Return (X, Y) of the center of cell containing provided text 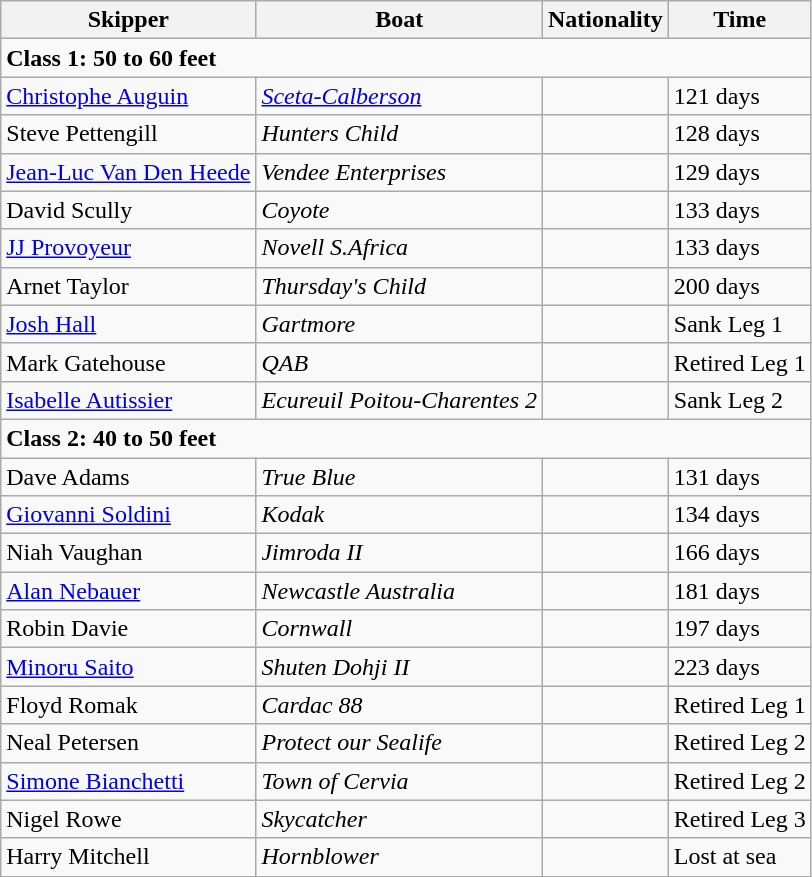
David Scully (128, 210)
200 days (740, 286)
Skycatcher (400, 819)
Simone Bianchetti (128, 781)
True Blue (400, 477)
Town of Cervia (400, 781)
223 days (740, 667)
Vendee Enterprises (400, 172)
Hunters Child (400, 134)
Minoru Saito (128, 667)
Kodak (400, 515)
129 days (740, 172)
Thursday's Child (400, 286)
Arnet Taylor (128, 286)
Skipper (128, 20)
Sceta-Calberson (400, 96)
131 days (740, 477)
Retired Leg 3 (740, 819)
Lost at sea (740, 857)
Ecureuil Poitou-Charentes 2 (400, 400)
134 days (740, 515)
197 days (740, 629)
Coyote (400, 210)
JJ Provoyeur (128, 248)
Niah Vaughan (128, 553)
181 days (740, 591)
166 days (740, 553)
Jimroda II (400, 553)
Hornblower (400, 857)
Neal Petersen (128, 743)
Nigel Rowe (128, 819)
Nationality (606, 20)
Steve Pettengill (128, 134)
Alan Nebauer (128, 591)
Shuten Dohji II (400, 667)
Harry Mitchell (128, 857)
Sank Leg 2 (740, 400)
Cornwall (400, 629)
Dave Adams (128, 477)
Christophe Auguin (128, 96)
Protect our Sealife (400, 743)
Robin Davie (128, 629)
Novell S.Africa (400, 248)
Mark Gatehouse (128, 362)
128 days (740, 134)
Class 1: 50 to 60 feet (406, 58)
Jean-Luc Van Den Heede (128, 172)
Floyd Romak (128, 705)
Isabelle Autissier (128, 400)
121 days (740, 96)
Giovanni Soldini (128, 515)
Josh Hall (128, 324)
Boat (400, 20)
Sank Leg 1 (740, 324)
Class 2: 40 to 50 feet (406, 438)
Newcastle Australia (400, 591)
Cardac 88 (400, 705)
Gartmore (400, 324)
Time (740, 20)
QAB (400, 362)
